Find where the given text appears and provide that cell's center as (X, Y) coordinate. 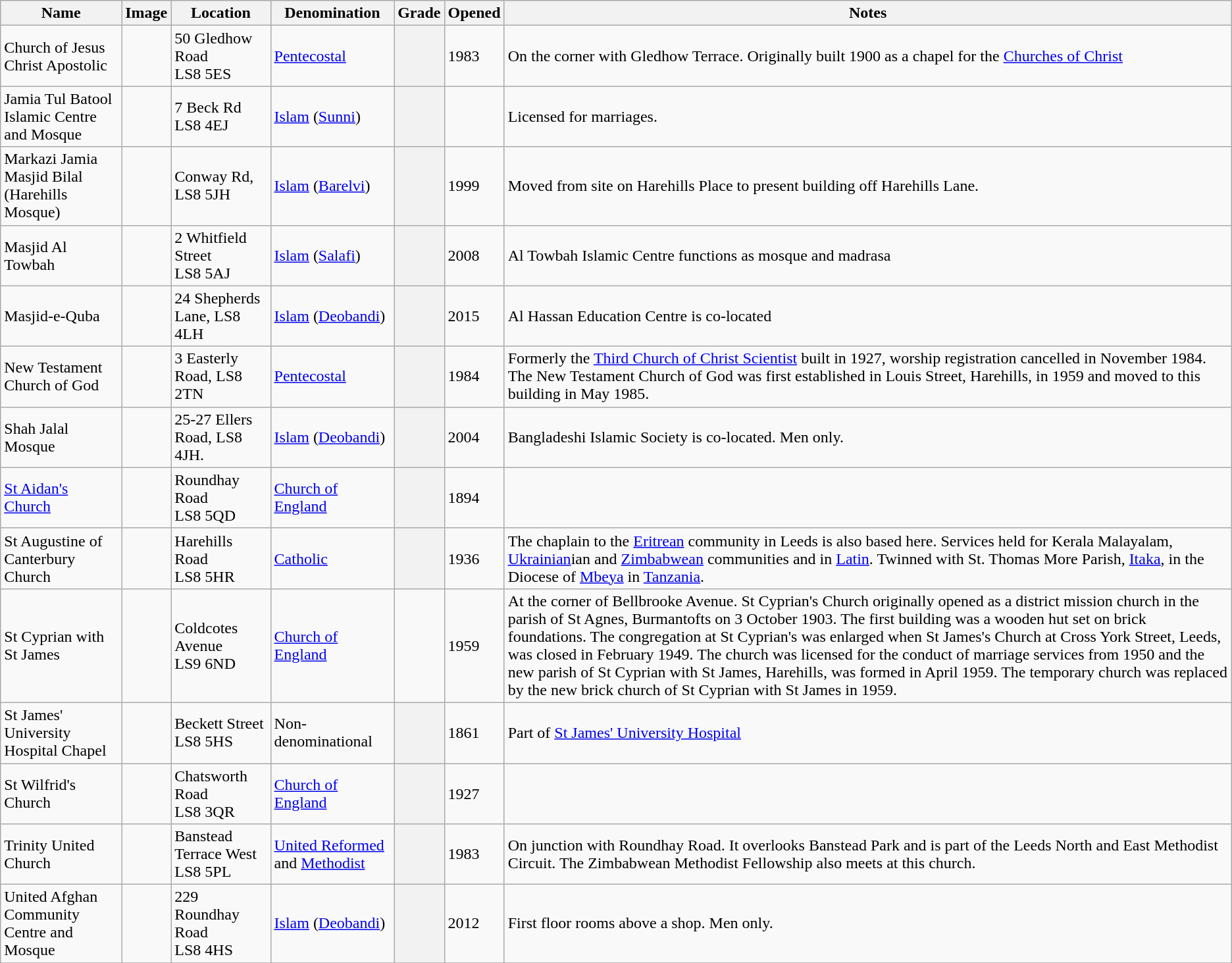
First floor rooms above a shop. Men only. (867, 924)
On the corner with Gledhow Terrace. Originally built 1900 as a chapel for the Churches of Christ (867, 56)
229 Roundhay RoadLS8 4HS (221, 924)
Coldcotes AvenueLS9 6ND (221, 645)
7 Beck RdLS8 4EJ (221, 117)
2004 (474, 437)
24 Shepherds Lane, LS8 4LH (221, 316)
50 Gledhow RoadLS8 5ES (221, 56)
Trinity United Church (61, 854)
1999 (474, 186)
Name (61, 13)
Moved from site on Harehills Place to present building off Harehills Lane. (867, 186)
Denomination (332, 13)
2 Whitfield StreetLS8 5AJ (221, 255)
New Testament Church of God (61, 377)
1861 (474, 733)
St Augustine of Canterbury Church (61, 558)
Masjid-e-Quba (61, 316)
Masjid Al Towbah (61, 255)
Islam (Sunni) (332, 117)
Markazi Jamia Masjid Bilal (Harehills Mosque) (61, 186)
Location (221, 13)
St Aidan's Church (61, 498)
United Reformed and Methodist (332, 854)
3 Easterly Road, LS8 2TN (221, 377)
Notes (867, 13)
2008 (474, 255)
2012 (474, 924)
Al Towbah Islamic Centre functions as mosque and madrasa (867, 255)
St Cyprian with St James (61, 645)
Catholic (332, 558)
United Afghan Community Centre and Mosque (61, 924)
Banstead Terrace WestLS8 5PL (221, 854)
Non-denominational (332, 733)
St James' University Hospital Chapel (61, 733)
1984 (474, 377)
Grade (419, 13)
1894 (474, 498)
St Wilfrid's Church (61, 794)
1959 (474, 645)
Image (146, 13)
Shah Jalal Mosque (61, 437)
Bangladeshi Islamic Society is co-located. Men only. (867, 437)
Beckett StreetLS8 5HS (221, 733)
Al Hassan Education Centre is co-located (867, 316)
Islam (Barelvi) (332, 186)
Part of St James' University Hospital (867, 733)
2015 (474, 316)
Harehills RoadLS8 5HR (221, 558)
Licensed for marriages. (867, 117)
Jamia Tul Batool Islamic Centre and Mosque (61, 117)
Roundhay RoadLS8 5QD (221, 498)
Church of Jesus Christ Apostolic (61, 56)
Opened (474, 13)
1936 (474, 558)
Chatsworth RoadLS8 3QR (221, 794)
1927 (474, 794)
Conway Rd, LS8 5JH (221, 186)
25-27 Ellers Road, LS8 4JH. (221, 437)
Islam (Salafi) (332, 255)
